Extract the (X, Y) coordinate from the center of the cell holding the provided text.  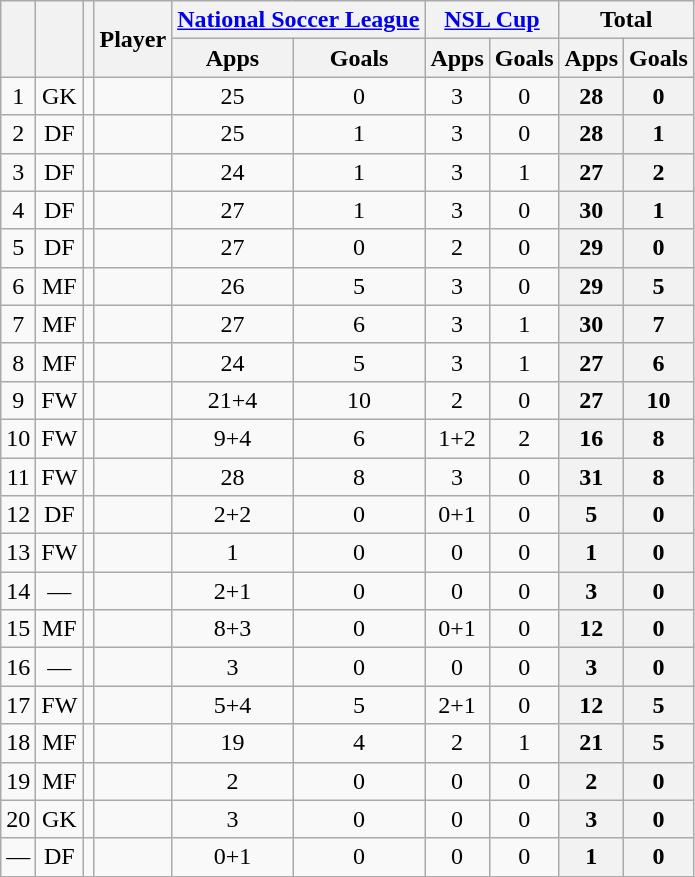
18 (18, 743)
2+2 (233, 515)
9+4 (233, 438)
21+4 (233, 400)
21 (591, 743)
Total (626, 20)
14 (18, 591)
11 (18, 477)
31 (591, 477)
26 (233, 286)
1+2 (457, 438)
Player (133, 39)
15 (18, 629)
9 (18, 400)
NSL Cup (492, 20)
8+3 (233, 629)
17 (18, 705)
13 (18, 553)
National Soccer League (298, 20)
20 (18, 819)
5+4 (233, 705)
